Return (x, y) of the center of cell containing provided text 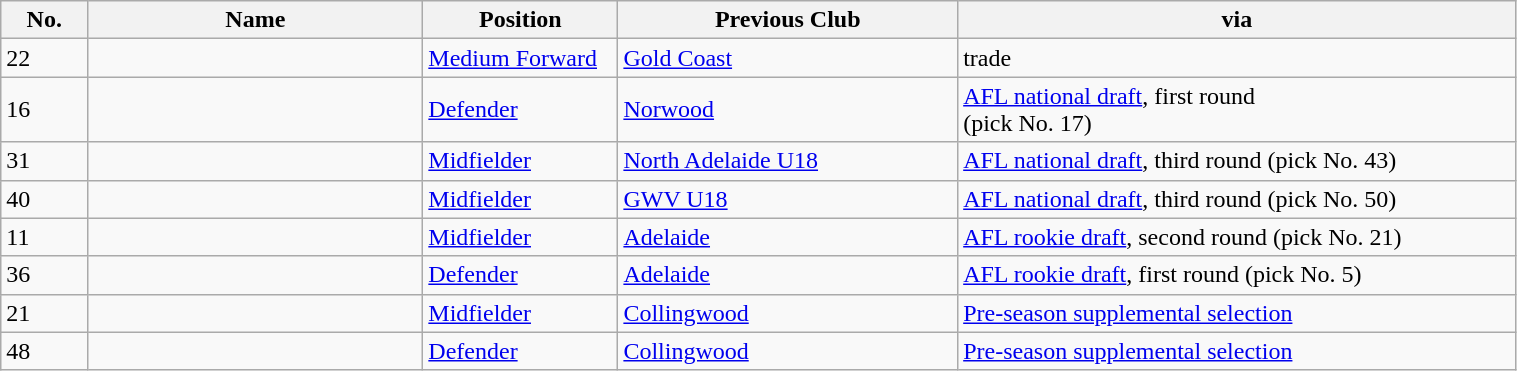
Gold Coast (788, 58)
21 (44, 313)
Previous Club (788, 20)
48 (44, 351)
22 (44, 58)
Norwood (788, 110)
11 (44, 237)
40 (44, 199)
16 (44, 110)
Medium Forward (520, 58)
AFL rookie draft, first round (pick No. 5) (1237, 275)
AFL national draft, third round (pick No. 50) (1237, 199)
31 (44, 161)
trade (1237, 58)
via (1237, 20)
AFL rookie draft, second round (pick No. 21) (1237, 237)
AFL national draft, third round (pick No. 43) (1237, 161)
36 (44, 275)
No. (44, 20)
Name (256, 20)
AFL national draft, first round(pick No. 17) (1237, 110)
North Adelaide U18 (788, 161)
GWV U18 (788, 199)
Position (520, 20)
